Locate the cell with the specified text and output its (X, Y) center coordinate. 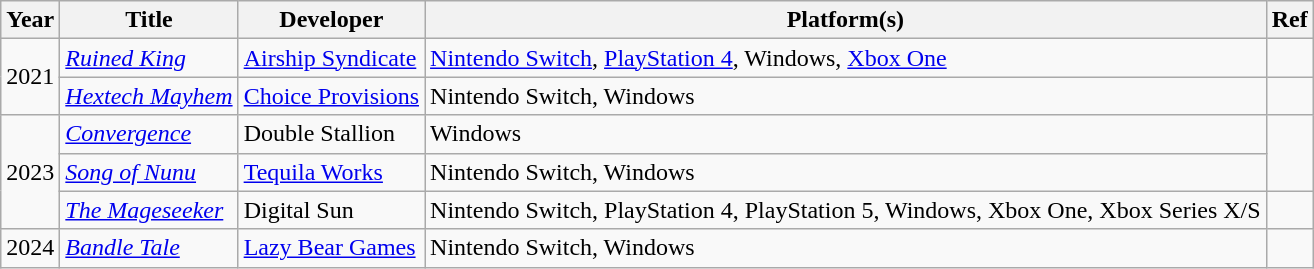
Tequila Works (331, 172)
Hextech Mayhem (149, 96)
Convergence (149, 134)
Choice Provisions (331, 96)
Ref (1290, 20)
Windows (846, 134)
2023 (30, 172)
2024 (30, 248)
Double Stallion (331, 134)
2021 (30, 77)
Bandle Tale (149, 248)
Digital Sun (331, 210)
Nintendo Switch, PlayStation 4, Windows, Xbox One (846, 58)
Platform(s) (846, 20)
Ruined King (149, 58)
Title (149, 20)
Airship Syndicate (331, 58)
Nintendo Switch, PlayStation 4, PlayStation 5, Windows, Xbox One, Xbox Series X/S (846, 210)
Developer (331, 20)
Year (30, 20)
Lazy Bear Games (331, 248)
Song of Nunu (149, 172)
The Mageseeker (149, 210)
